For the text-containing cell, return its midpoint in (x, y) coordinate format. 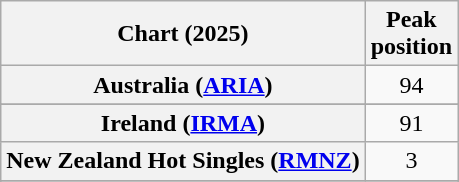
New Zealand Hot Singles (RMNZ) (183, 161)
94 (411, 85)
Ireland (IRMA) (183, 123)
Chart (2025) (183, 34)
Australia (ARIA) (183, 85)
Peakposition (411, 34)
3 (411, 161)
91 (411, 123)
